Provide the [x, y] coordinate of the cell's center where the given text is located.  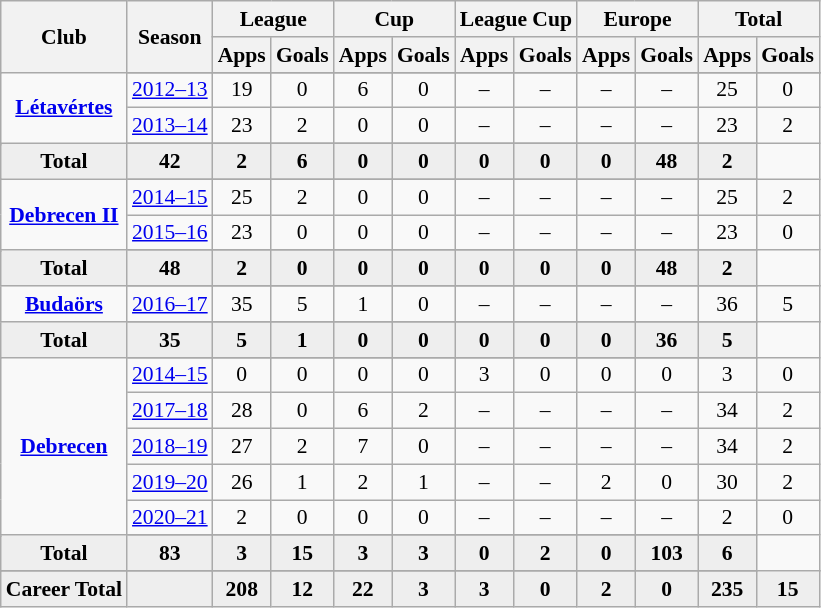
7 [363, 447]
2018–19 [170, 447]
19 [242, 90]
Europe [638, 19]
League [274, 19]
83 [170, 554]
22 [363, 589]
2016–17 [170, 304]
2013–14 [170, 126]
2015–16 [170, 233]
42 [170, 162]
12 [302, 589]
235 [727, 589]
Debrecen II [64, 214]
Létavértes [64, 108]
Debrecen [64, 446]
Cup [394, 19]
2019–20 [170, 482]
League Cup [516, 19]
Budaörs [64, 304]
2017–18 [170, 411]
26 [242, 482]
208 [242, 589]
Career Total [64, 589]
Season [170, 36]
103 [666, 554]
2020–21 [170, 518]
2012–13 [170, 90]
30 [727, 482]
28 [242, 411]
Club [64, 36]
27 [242, 447]
